Determine the (x, y) coordinate at the center of the cell enclosing the given text.  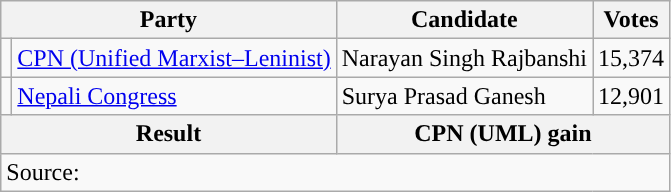
Party (168, 20)
CPN (Unified Marxist–Leninist) (174, 58)
Surya Prasad Ganesh (464, 96)
Narayan Singh Rajbanshi (464, 58)
12,901 (632, 96)
Candidate (464, 20)
CPN (UML) gain (502, 134)
Result (168, 134)
Nepali Congress (174, 96)
Votes (632, 20)
15,374 (632, 58)
Source: (336, 172)
